Extract the (x, y) coordinate from the center of the cell holding the provided text.  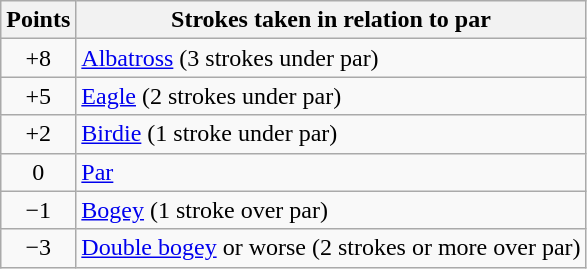
+5 (38, 96)
Par (331, 172)
Points (38, 20)
Strokes taken in relation to par (331, 20)
−1 (38, 210)
Albatross (3 strokes under par) (331, 58)
Eagle (2 strokes under par) (331, 96)
Double bogey or worse (2 strokes or more over par) (331, 248)
+2 (38, 134)
0 (38, 172)
+8 (38, 58)
Birdie (1 stroke under par) (331, 134)
−3 (38, 248)
Bogey (1 stroke over par) (331, 210)
